Find where the given text appears and provide that cell's center as (x, y) coordinate. 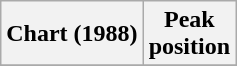
Peakposition (189, 34)
Chart (1988) (72, 34)
